Output the (X, Y) coordinate of the center of the cell containing the given text.  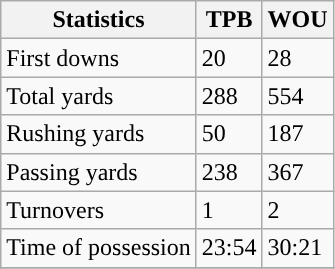
20 (229, 58)
Turnovers (99, 210)
238 (229, 172)
187 (298, 134)
367 (298, 172)
Statistics (99, 20)
30:21 (298, 248)
554 (298, 96)
23:54 (229, 248)
Rushing yards (99, 134)
2 (298, 210)
First downs (99, 58)
Passing yards (99, 172)
28 (298, 58)
Time of possession (99, 248)
WOU (298, 20)
1 (229, 210)
288 (229, 96)
Total yards (99, 96)
50 (229, 134)
TPB (229, 20)
